Detect which cell encompasses the target text, then output its (X, Y) center coordinate. 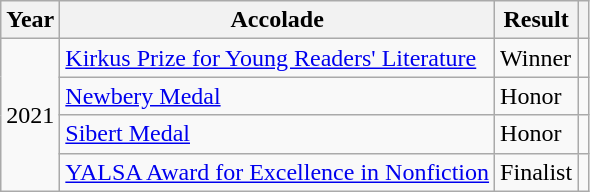
2021 (30, 115)
Sibert Medal (278, 134)
Accolade (278, 20)
Newbery Medal (278, 96)
Winner (536, 58)
Year (30, 20)
Finalist (536, 172)
Result (536, 20)
Kirkus Prize for Young Readers' Literature (278, 58)
YALSA Award for Excellence in Nonfiction (278, 172)
